Scan for the cell matching the given text and deliver its [x, y] coordinate at center. 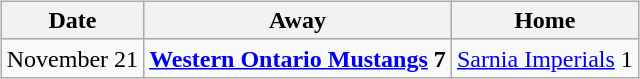
Home [544, 20]
Sarnia Imperials 1 [544, 58]
Away [298, 20]
Western Ontario Mustangs 7 [298, 58]
November 21 [72, 58]
Date [72, 20]
